Return the (x, y) coordinate for the center point of the cell that contains the specified text.  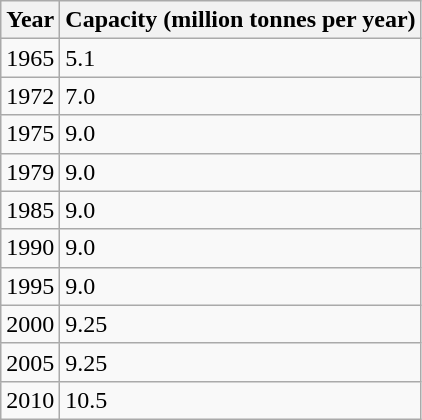
1990 (30, 248)
2010 (30, 400)
2005 (30, 362)
1965 (30, 58)
Year (30, 20)
10.5 (240, 400)
1972 (30, 96)
Capacity (million tonnes per year) (240, 20)
1995 (30, 286)
7.0 (240, 96)
1975 (30, 134)
1985 (30, 210)
5.1 (240, 58)
2000 (30, 324)
1979 (30, 172)
